Pinpoint the cell where the given text exists, returning its (x, y) midpoint coordinate. 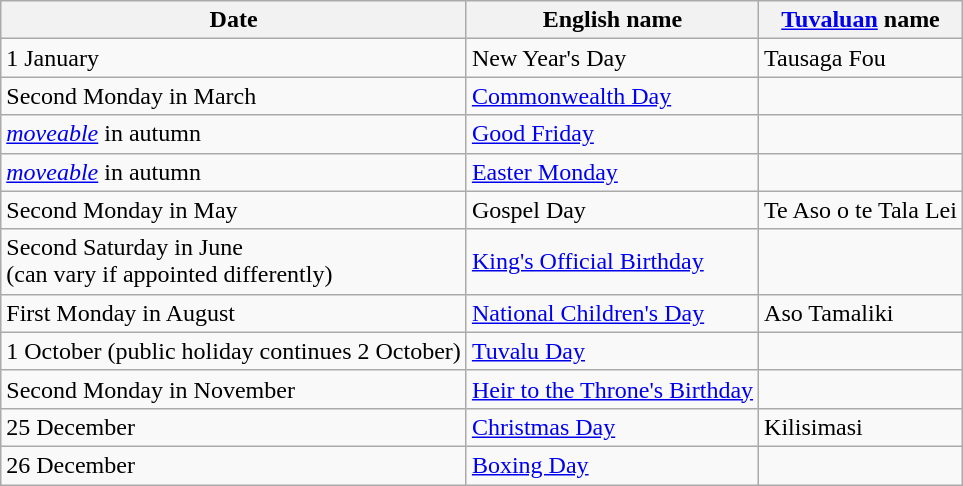
1 January (234, 58)
First Monday in August (234, 313)
Kilisimasi (861, 427)
Commonwealth Day (612, 96)
Easter Monday (612, 172)
English name (612, 20)
Tuvaluan name (861, 20)
Te Aso o te Tala Lei (861, 210)
25 December (234, 427)
Second Monday in March (234, 96)
Heir to the Throne's Birthday (612, 389)
Second Monday in May (234, 210)
1 October (public holiday continues 2 October) (234, 351)
Gospel Day (612, 210)
Tausaga Fou (861, 58)
Date (234, 20)
Second Saturday in June (can vary if appointed differently) (234, 262)
Boxing Day (612, 465)
Aso Tamaliki (861, 313)
Tuvalu Day (612, 351)
26 December (234, 465)
King's Official Birthday (612, 262)
Good Friday (612, 134)
New Year's Day (612, 58)
Christmas Day (612, 427)
Second Monday in November (234, 389)
National Children's Day (612, 313)
